Output the [X, Y] coordinate of the center of the cell containing the given text.  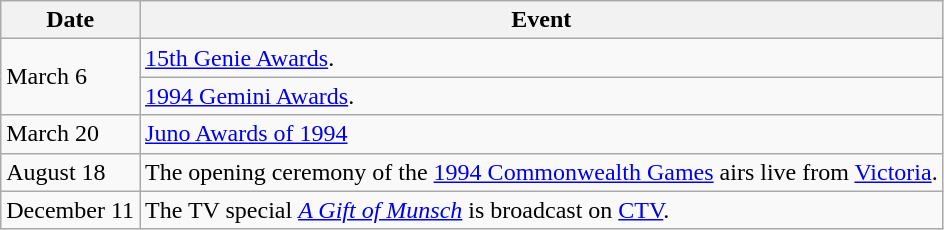
1994 Gemini Awards. [542, 96]
Event [542, 20]
Date [70, 20]
August 18 [70, 172]
Juno Awards of 1994 [542, 134]
March 6 [70, 77]
The opening ceremony of the 1994 Commonwealth Games airs live from Victoria. [542, 172]
December 11 [70, 210]
15th Genie Awards. [542, 58]
The TV special A Gift of Munsch is broadcast on CTV. [542, 210]
March 20 [70, 134]
